Extract the [x, y] coordinate from the center of the cell holding the provided text.  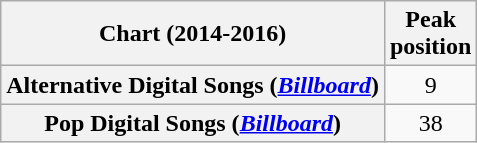
Peakposition [430, 34]
9 [430, 85]
Alternative Digital Songs (Billboard) [193, 85]
38 [430, 123]
Chart (2014-2016) [193, 34]
Pop Digital Songs (Billboard) [193, 123]
